Pinpoint the cell where the given text exists, returning its (X, Y) midpoint coordinate. 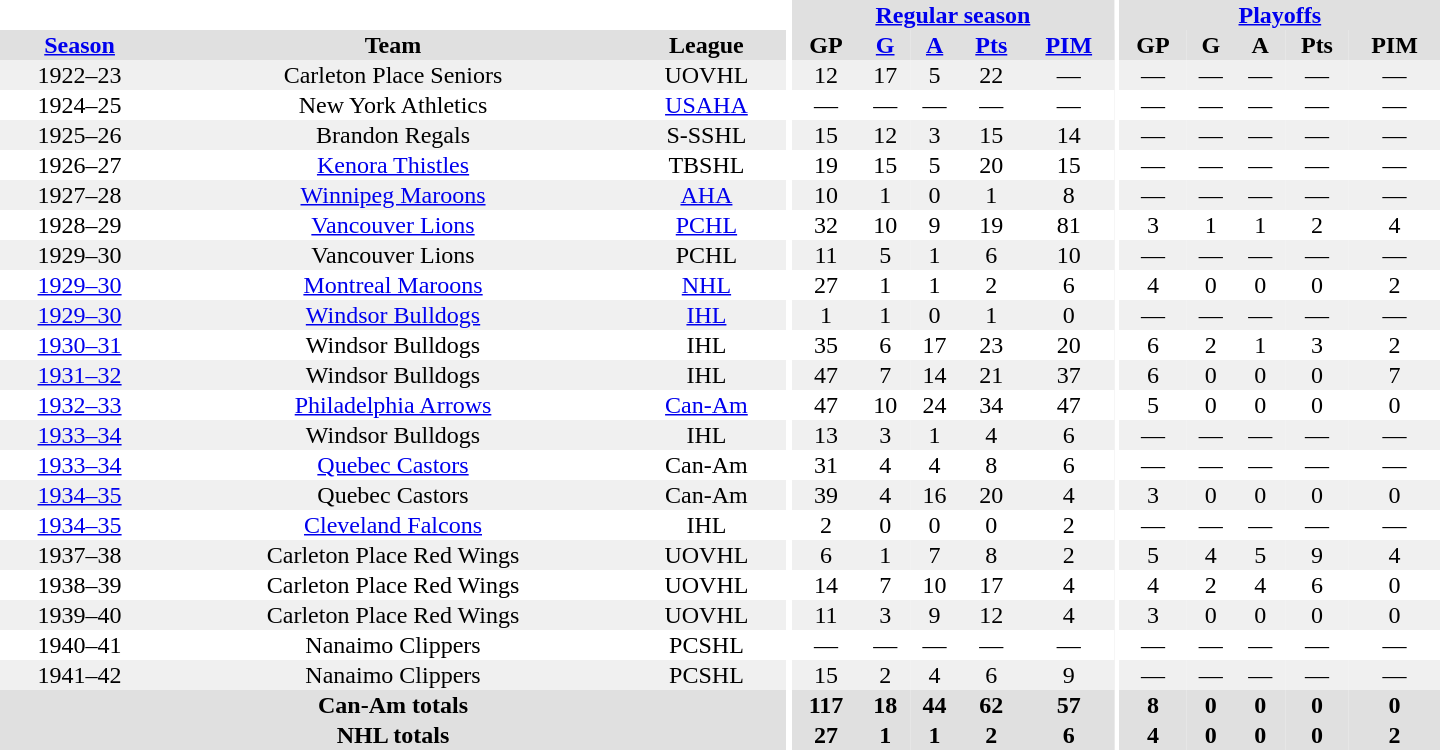
57 (1068, 705)
TBSHL (706, 165)
1932–33 (80, 405)
League (706, 45)
1941–42 (80, 675)
1922–23 (80, 75)
S-SSHL (706, 135)
1926–27 (80, 165)
1924–25 (80, 105)
USAHA (706, 105)
16 (934, 495)
1937–38 (80, 555)
Brandon Regals (393, 135)
Team (393, 45)
62 (991, 705)
23 (991, 345)
22 (991, 75)
81 (1068, 225)
39 (826, 495)
1939–40 (80, 615)
117 (826, 705)
44 (934, 705)
1940–41 (80, 645)
1928–29 (80, 225)
1927–28 (80, 195)
Montreal Maroons (393, 285)
37 (1068, 375)
AHA (706, 195)
32 (826, 225)
Season (80, 45)
18 (884, 705)
13 (826, 435)
NHL totals (393, 735)
1930–31 (80, 345)
Carleton Place Seniors (393, 75)
Kenora Thistles (393, 165)
35 (826, 345)
31 (826, 465)
21 (991, 375)
1938–39 (80, 585)
1925–26 (80, 135)
Playoffs (1280, 15)
NHL (706, 285)
1931–32 (80, 375)
Can-Am totals (393, 705)
24 (934, 405)
Winnipeg Maroons (393, 195)
Philadelphia Arrows (393, 405)
Cleveland Falcons (393, 525)
Regular season (954, 15)
34 (991, 405)
New York Athletics (393, 105)
